Output the [x, y] coordinate of the center of the cell containing the given text.  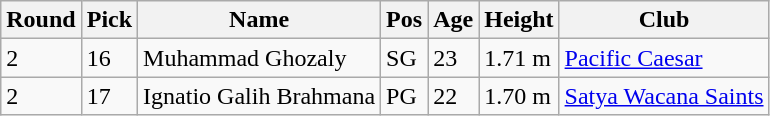
Name [260, 20]
1.70 m [519, 96]
Satya Wacana Saints [664, 96]
1.71 m [519, 58]
Round [41, 20]
Ignatio Galih Brahmana [260, 96]
Age [454, 20]
Club [664, 20]
16 [109, 58]
SG [404, 58]
Pick [109, 20]
Pos [404, 20]
Height [519, 20]
23 [454, 58]
PG [404, 96]
Muhammad Ghozaly [260, 58]
Pacific Caesar [664, 58]
17 [109, 96]
22 [454, 96]
